From the cell containing the given text, extract its center point as (x, y) coordinate. 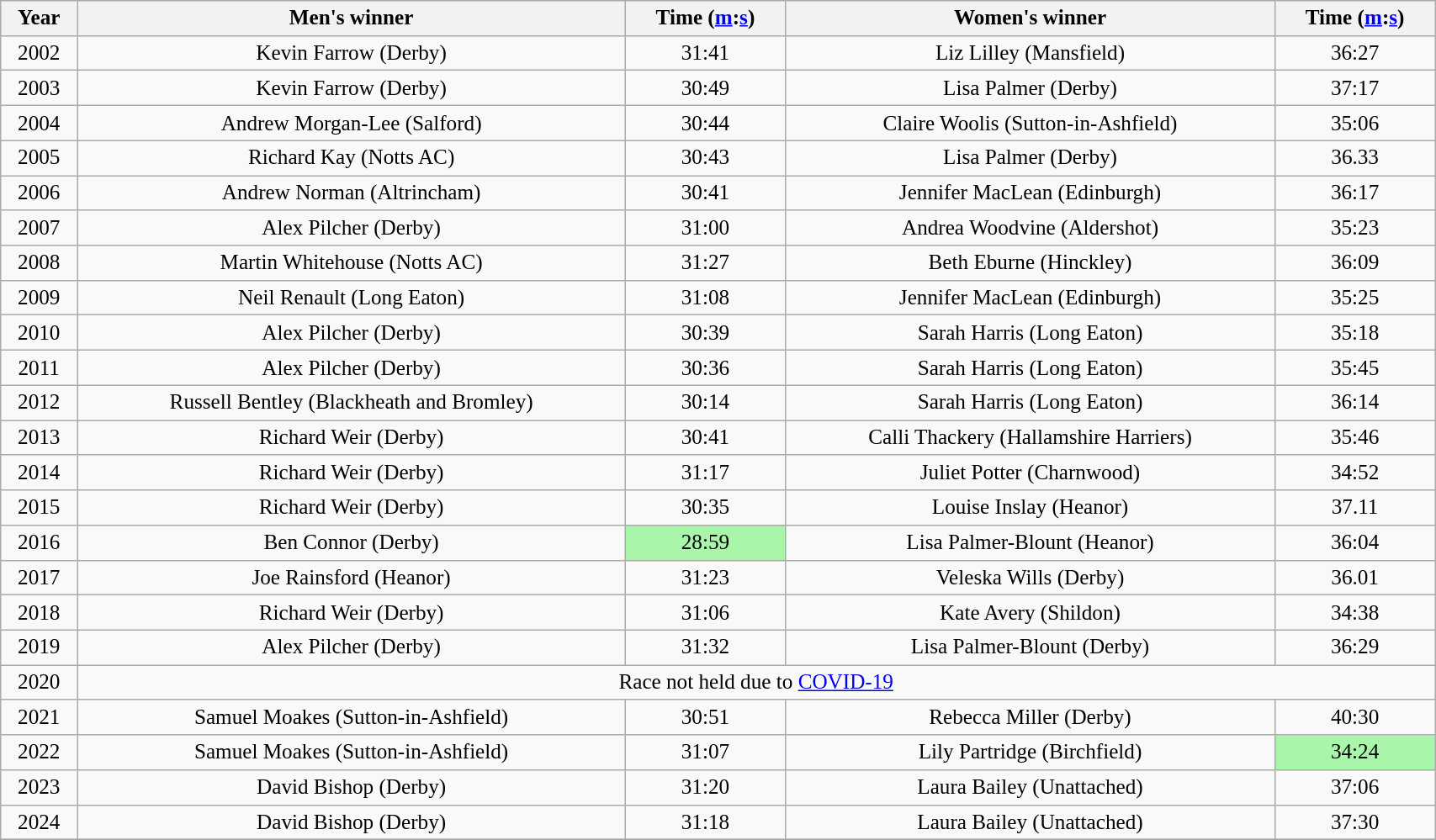
2003 (39, 88)
Lily Partridge (Birchfield) (1030, 753)
Race not held due to COVID-19 (756, 683)
2013 (39, 437)
Liz Lilley (Mansfield) (1030, 53)
30:51 (705, 717)
2019 (39, 647)
35:46 (1355, 437)
Veleska Wills (Derby) (1030, 578)
36:27 (1355, 53)
Russell Bentley (Blackheath and Bromley) (352, 403)
2014 (39, 473)
Richard Kay (Notts AC) (352, 158)
Andrew Morgan-Lee (Salford) (352, 123)
Juliet Potter (Charnwood) (1030, 473)
2002 (39, 53)
Andrew Norman (Altrincham) (352, 193)
2005 (39, 158)
2007 (39, 228)
36:17 (1355, 193)
2008 (39, 263)
34:38 (1355, 612)
2004 (39, 123)
Martin Whitehouse (Notts AC) (352, 263)
36:29 (1355, 647)
35:18 (1355, 333)
2018 (39, 612)
34:52 (1355, 473)
31:08 (705, 298)
28:59 (705, 542)
2021 (39, 717)
2009 (39, 298)
37:06 (1355, 787)
30:39 (705, 333)
Kate Avery (Shildon) (1030, 612)
34:24 (1355, 753)
2017 (39, 578)
31:18 (705, 822)
Neil Renault (Long Eaton) (352, 298)
2020 (39, 683)
Lisa Palmer-Blount (Heanor) (1030, 542)
Andrea Woodvine (Aldershot) (1030, 228)
Year (39, 18)
31:27 (705, 263)
Lisa Palmer-Blount (Derby) (1030, 647)
Calli Thackery (Hallamshire Harriers) (1030, 437)
37:30 (1355, 822)
35:45 (1355, 367)
Men's winner (352, 18)
2024 (39, 822)
2016 (39, 542)
2010 (39, 333)
Louise Inslay (Heanor) (1030, 508)
Rebecca Miller (Derby) (1030, 717)
31:20 (705, 787)
31:23 (705, 578)
40:30 (1355, 717)
Claire Woolis (Sutton-in-Ashfield) (1030, 123)
30:14 (705, 403)
36:04 (1355, 542)
Women's winner (1030, 18)
2012 (39, 403)
2006 (39, 193)
36:14 (1355, 403)
30:49 (705, 88)
31:00 (705, 228)
37:17 (1355, 88)
Ben Connor (Derby) (352, 542)
31:41 (705, 53)
30:36 (705, 367)
2023 (39, 787)
35:23 (1355, 228)
36.33 (1355, 158)
Beth Eburne (Hinckley) (1030, 263)
2011 (39, 367)
Joe Rainsford (Heanor) (352, 578)
31:07 (705, 753)
37.11 (1355, 508)
36:09 (1355, 263)
31:06 (705, 612)
36.01 (1355, 578)
2022 (39, 753)
30:43 (705, 158)
31:32 (705, 647)
2015 (39, 508)
31:17 (705, 473)
30:44 (705, 123)
30:35 (705, 508)
35:06 (1355, 123)
35:25 (1355, 298)
